From the cell containing the given text, extract its center point as (X, Y) coordinate. 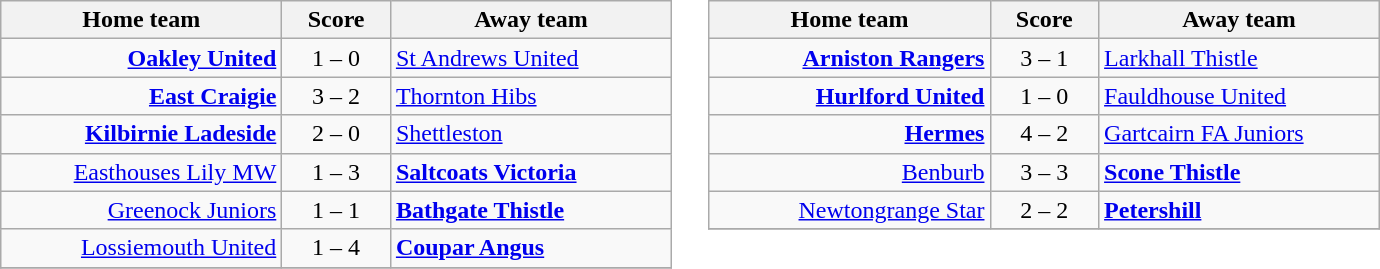
East Craigie (142, 96)
1 – 4 (336, 248)
Bathgate Thistle (530, 210)
Larkhall Thistle (1240, 58)
3 – 2 (336, 96)
Lossiemouth United (142, 248)
Oakley United (142, 58)
3 – 3 (1044, 172)
Petershill (1240, 210)
Easthouses Lily MW (142, 172)
Fauldhouse United (1240, 96)
2 – 0 (336, 134)
3 – 1 (1044, 58)
Thornton Hibs (530, 96)
Greenock Juniors (142, 210)
Newtongrange Star (850, 210)
Kilbirnie Ladeside (142, 134)
Scone Thistle (1240, 172)
2 – 2 (1044, 210)
1 – 1 (336, 210)
Saltcoats Victoria (530, 172)
Coupar Angus (530, 248)
1 – 3 (336, 172)
4 – 2 (1044, 134)
St Andrews United (530, 58)
Shettleston (530, 134)
Gartcairn FA Juniors (1240, 134)
Hermes (850, 134)
Arniston Rangers (850, 58)
Hurlford United (850, 96)
Benburb (850, 172)
